Identify which cell holds the provided text, then report its (x, y) central coordinate. 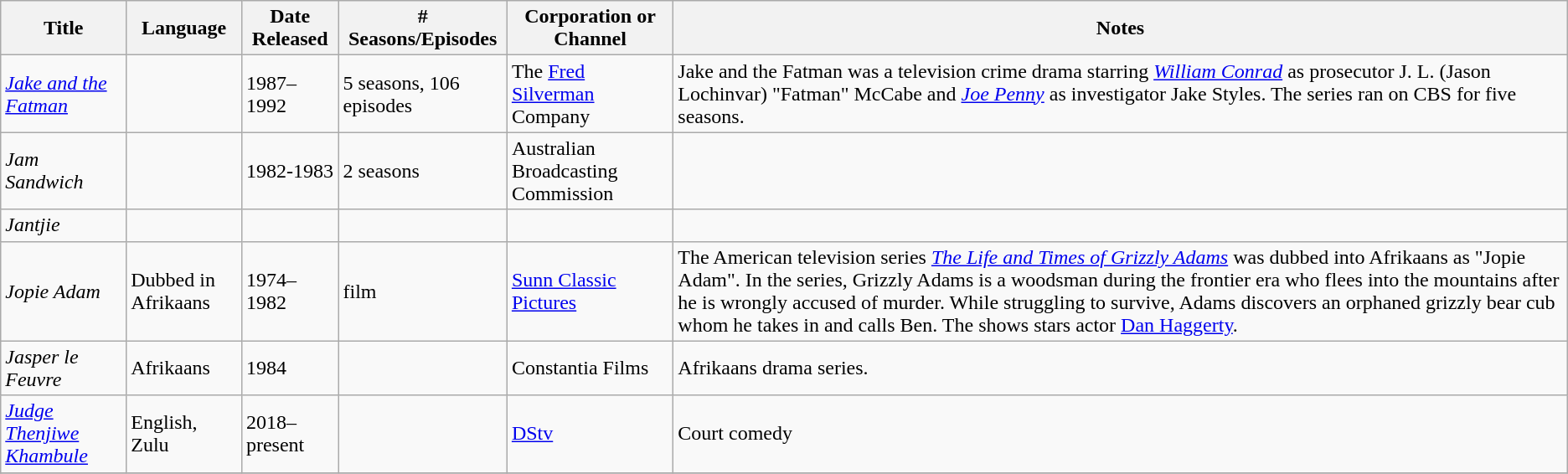
1987–1992 (290, 94)
Jasper le Feuvre (64, 368)
Afrikaans drama series. (1121, 368)
Date Released (290, 28)
Court comedy (1121, 434)
Constantia Films (590, 368)
2 seasons (422, 171)
The Fred Silverman Company (590, 94)
Dubbed in Afrikaans (184, 291)
Jake and the Fatman (64, 94)
English, Zulu (184, 434)
1982-1983 (290, 171)
Jantjie (64, 225)
2018–present (290, 434)
5 seasons, 106 episodes (422, 94)
Notes (1121, 28)
Language (184, 28)
# Seasons/Episodes (422, 28)
Afrikaans (184, 368)
1984 (290, 368)
film (422, 291)
Australian Broadcasting Commission (590, 171)
Judge Thenjiwe Khambule (64, 434)
1974–1982 (290, 291)
Jopie Adam (64, 291)
Sunn Classic Pictures (590, 291)
Title (64, 28)
Jam Sandwich (64, 171)
Corporation or Channel (590, 28)
DStv (590, 434)
